Pinpoint the cell where the given text exists, returning its (x, y) midpoint coordinate. 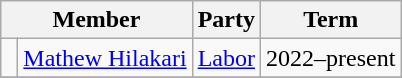
Labor (226, 58)
Party (226, 20)
Term (331, 20)
2022–present (331, 58)
Mathew Hilakari (105, 58)
Member (96, 20)
